Output the (x, y) coordinate of the center of the cell containing the given text.  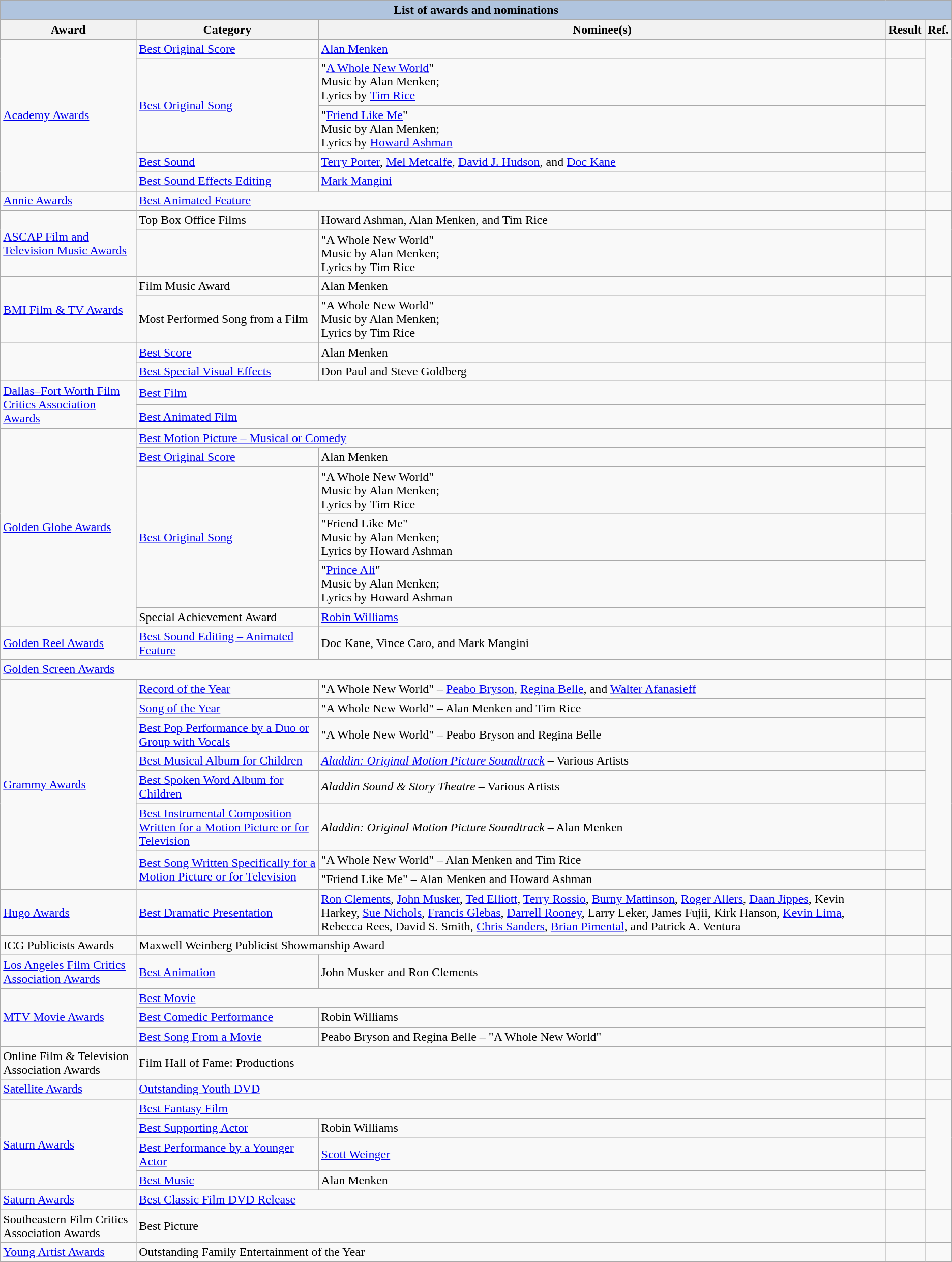
Dallas–Fort Worth Film Critics Association Awards (68, 405)
Online Film & Television Association Awards (68, 1063)
Best Score (227, 353)
Aladdin Sound & Story Theatre – Various Artists (602, 786)
Best Picture (511, 1226)
Best Supporting Actor (227, 1128)
Howard Ashman, Alan Menken, and Tim Rice (602, 220)
Best Special Visual Effects (227, 372)
Aladdin: Original Motion Picture Soundtrack – Alan Menken (602, 827)
Best Spoken Word Album for Children (227, 786)
Academy Awards (68, 115)
ICG Publicists Awards (68, 946)
Scott Weinger (602, 1154)
Best Music (227, 1180)
Film Hall of Fame: Productions (511, 1063)
Best Sound Effects Editing (227, 181)
Result (905, 30)
Best Sound (227, 162)
Aladdin: Original Motion Picture Soundtrack – Various Artists (602, 760)
MTV Movie Awards (68, 1017)
Annie Awards (68, 200)
Song of the Year (227, 708)
Best Motion Picture – Musical or Comedy (511, 438)
Best Animated Feature (511, 200)
List of awards and nominations (476, 10)
Best Sound Editing – Animated Feature (227, 643)
Outstanding Youth DVD (511, 1089)
Best Pop Performance by a Duo or Group with Vocals (227, 735)
Best Classic Film DVD Release (511, 1199)
Southeastern Film Critics Association Awards (68, 1226)
BMI Film & TV Awards (68, 309)
Film Music Award (227, 286)
Grammy Awards (68, 784)
Best Comedic Performance (227, 1017)
Nominee(s) (602, 30)
Award (68, 30)
Hugo Awards (68, 913)
Best Performance by a Younger Actor (227, 1154)
Don Paul and Steve Goldberg (602, 372)
Best Dramatic Presentation (227, 913)
"Prince Ali" Music by Alan Menken; Lyrics by Howard Ashman (602, 584)
Best Animated Film (511, 417)
Most Performed Song from a Film (227, 319)
Top Box Office Films (227, 220)
Special Achievement Award (227, 617)
Record of the Year (227, 689)
Best Animation (227, 972)
Peabo Bryson and Regina Belle – "A Whole New World" (602, 1037)
Mark Mangini (602, 181)
Doc Kane, Vince Caro, and Mark Mangini (602, 643)
John Musker and Ron Clements (602, 972)
Golden Screen Awards (443, 669)
Golden Reel Awards (68, 643)
Best Movie (511, 998)
Outstanding Family Entertainment of the Year (511, 1252)
"Friend Like Me" – Alan Menken and Howard Ashman (602, 879)
Best Song Written Specifically for a Motion Picture or for Television (227, 870)
"A Whole New World" – Peabo Bryson and Regina Belle (602, 735)
Satellite Awards (68, 1089)
Best Film (511, 393)
Best Song From a Movie (227, 1037)
Best Instrumental Composition Written for a Motion Picture or for Television (227, 827)
Maxwell Weinberg Publicist Showmanship Award (511, 946)
Category (227, 30)
Terry Porter, Mel Metcalfe, David J. Hudson, and Doc Kane (602, 162)
Young Artist Awards (68, 1252)
Los Angeles Film Critics Association Awards (68, 972)
Best Musical Album for Children (227, 760)
Best Fantasy Film (511, 1108)
Golden Globe Awards (68, 527)
"A Whole New World" – Peabo Bryson, Regina Belle, and Walter Afanasieff (602, 689)
Ref. (938, 30)
ASCAP Film and Television Music Awards (68, 243)
